Search for the cell housing the specified text and yield its [x, y] center coordinate. 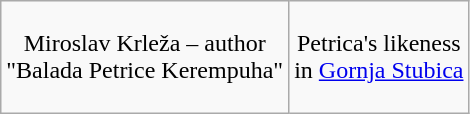
Petrica's likenessin Gornja Stubica [379, 58]
Miroslav Krleža – author"Balada Petrice Kerempuha" [145, 58]
